Detect which cell encompasses the target text, then output its (X, Y) center coordinate. 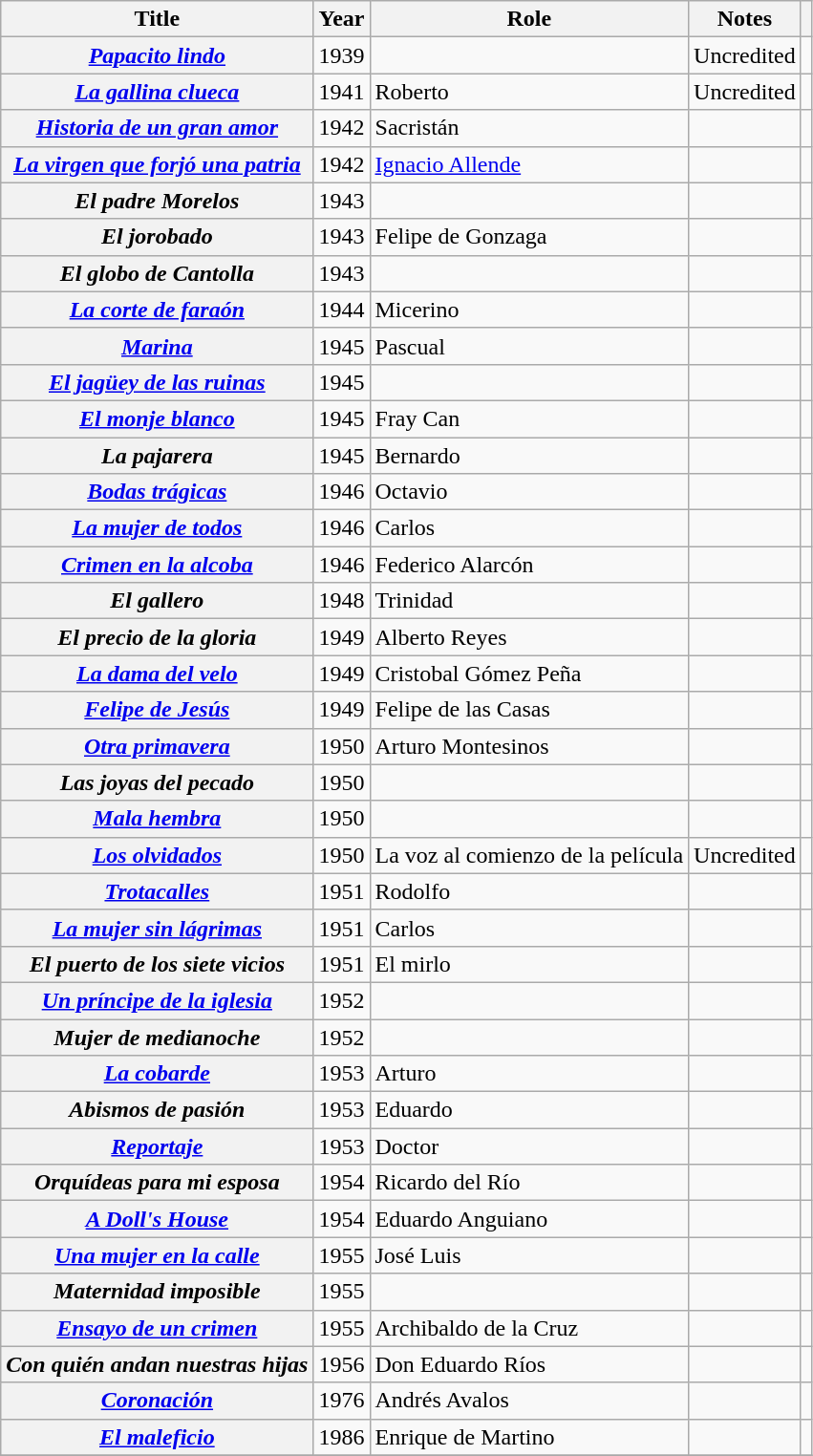
Year (342, 19)
1941 (342, 92)
El jagüey de las ruinas (157, 382)
Papacito lindo (157, 55)
Sacristán (529, 128)
1939 (342, 55)
Trinidad (529, 601)
El globo de Cantolla (157, 273)
La mujer de todos (157, 528)
Maternidad imposible (157, 1292)
Coronación (157, 1401)
Andrés Avalos (529, 1401)
Notes (745, 19)
Trotacalles (157, 891)
Orquídeas para mi esposa (157, 1183)
Archibaldo de la Cruz (529, 1328)
Eduardo (529, 1110)
El precio de la gloria (157, 637)
La gallina clueca (157, 92)
José Luis (529, 1255)
Felipe de Jesús (157, 710)
Rodolfo (529, 891)
1976 (342, 1401)
El padre Morelos (157, 201)
Bodas trágicas (157, 492)
Enrique de Martino (529, 1437)
Cristobal Gómez Peña (529, 674)
1986 (342, 1437)
El jorobado (157, 237)
Una mujer en la calle (157, 1255)
Don Eduardo Ríos (529, 1364)
Otra primavera (157, 746)
La mujer sin lágrimas (157, 928)
Roberto (529, 92)
1956 (342, 1364)
Arturo Montesinos (529, 746)
Title (157, 19)
Historia de un gran amor (157, 128)
Federico Alarcón (529, 565)
1948 (342, 601)
Crimen en la alcoba (157, 565)
Fray Can (529, 418)
Eduardo Anguiano (529, 1219)
Alberto Reyes (529, 637)
Las joyas del pecado (157, 782)
Role (529, 19)
El mirlo (529, 964)
Con quién andan nuestras hijas (157, 1364)
Octavio (529, 492)
Marina (157, 346)
El maleficio (157, 1437)
Abismos de pasión (157, 1110)
El puerto de los siete vicios (157, 964)
1944 (342, 310)
La virgen que forjó una patria (157, 164)
La pajarera (157, 456)
Felipe de Gonzaga (529, 237)
La dama del velo (157, 674)
La corte de faraón (157, 310)
Mala hembra (157, 819)
Micerino (529, 310)
La cobarde (157, 1074)
El monje blanco (157, 418)
Felipe de las Casas (529, 710)
Ricardo del Río (529, 1183)
A Doll's House (157, 1219)
El gallero (157, 601)
Un príncipe de la iglesia (157, 1000)
Ignacio Allende (529, 164)
Bernardo (529, 456)
Doctor (529, 1146)
Mujer de medianoche (157, 1037)
Arturo (529, 1074)
Reportaje (157, 1146)
Los olvidados (157, 855)
Ensayo de un crimen (157, 1328)
La voz al comienzo de la película (529, 855)
Pascual (529, 346)
